Provide the (X, Y) coordinate of the cell's center where the given text is located.  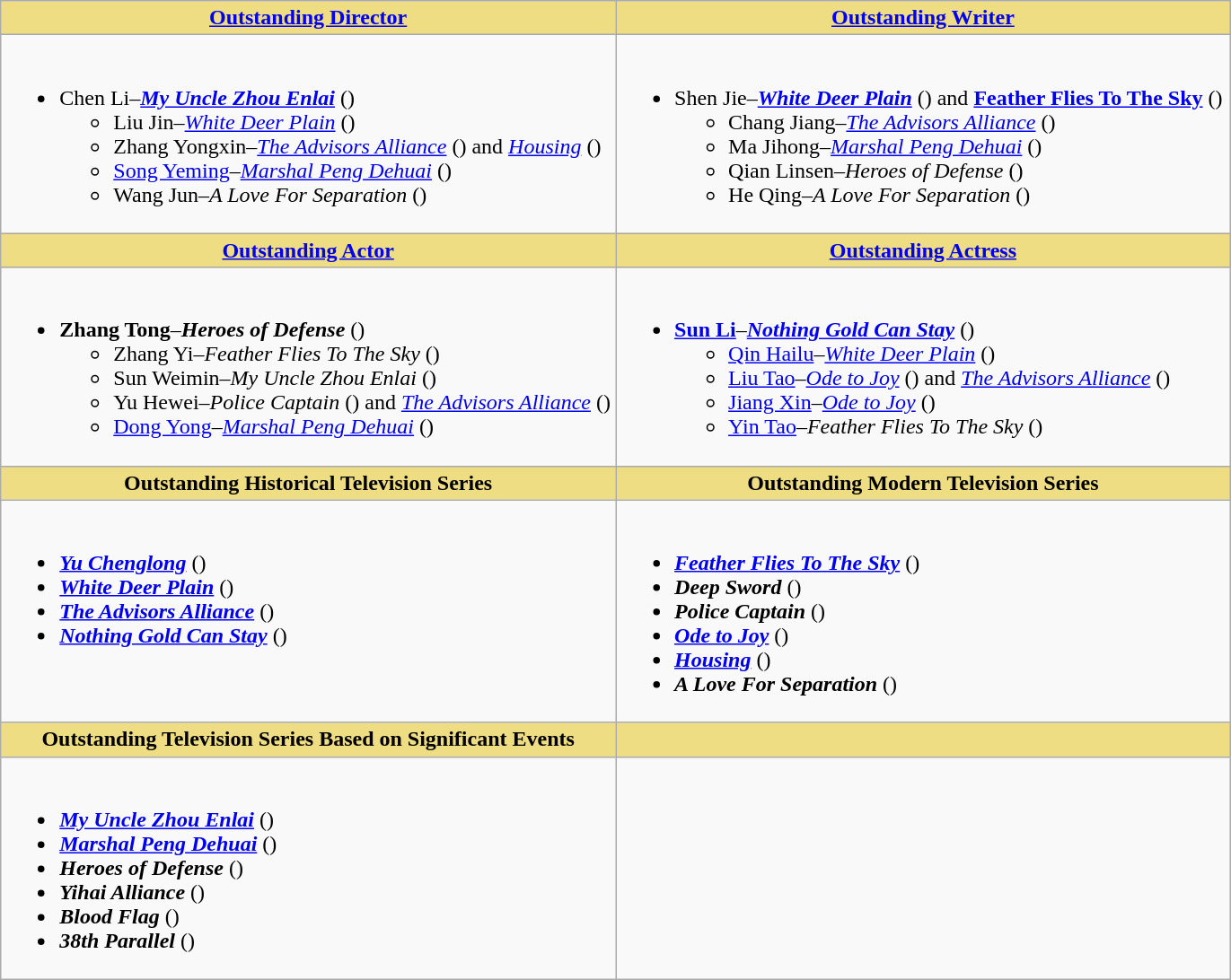
Outstanding Historical Television Series (309, 483)
My Uncle Zhou Enlai ()Marshal Peng Dehuai ()Heroes of Defense ()Yihai Alliance ()Blood Flag ()38th Parallel () (309, 868)
Outstanding Actor (309, 250)
Outstanding Television Series Based on Significant Events (309, 739)
Feather Flies To The Sky ()Deep Sword ()Police Captain ()Ode to Joy ()Housing ()A Love For Separation () (923, 611)
Yu Chenglong ()White Deer Plain ()The Advisors Alliance ()Nothing Gold Can Stay () (309, 611)
Outstanding Modern Television Series (923, 483)
Outstanding Actress (923, 250)
Outstanding Director (309, 18)
Outstanding Writer (923, 18)
